Output the (X, Y) coordinate of the center of the cell containing the given text.  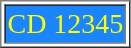
CD 12345 (65, 24)
